Find where the given text appears and provide that cell's center as (X, Y) coordinate. 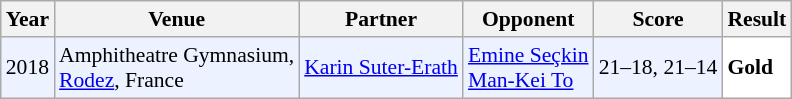
Karin Suter-Erath (381, 68)
Gold (756, 68)
Result (756, 19)
Year (28, 19)
Emine Seçkin Man-Kei To (528, 68)
Partner (381, 19)
Amphitheatre Gymnasium,Rodez, France (176, 68)
Venue (176, 19)
2018 (28, 68)
Opponent (528, 19)
21–18, 21–14 (658, 68)
Score (658, 19)
